For the text-containing cell, return its midpoint in [x, y] coordinate format. 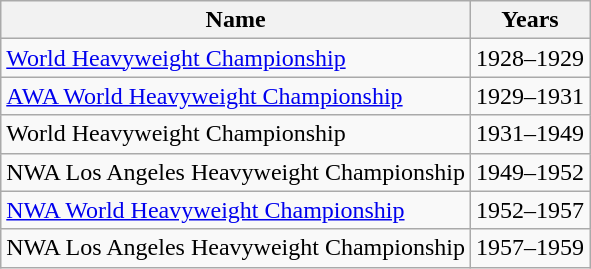
1928–1929 [530, 58]
1949–1952 [530, 172]
1952–1957 [530, 210]
NWA World Heavyweight Championship [236, 210]
Years [530, 20]
1931–1949 [530, 134]
1957–1959 [530, 248]
AWA World Heavyweight Championship [236, 96]
1929–1931 [530, 96]
Name [236, 20]
